Detect which cell encompasses the target text, then output its [X, Y] center coordinate. 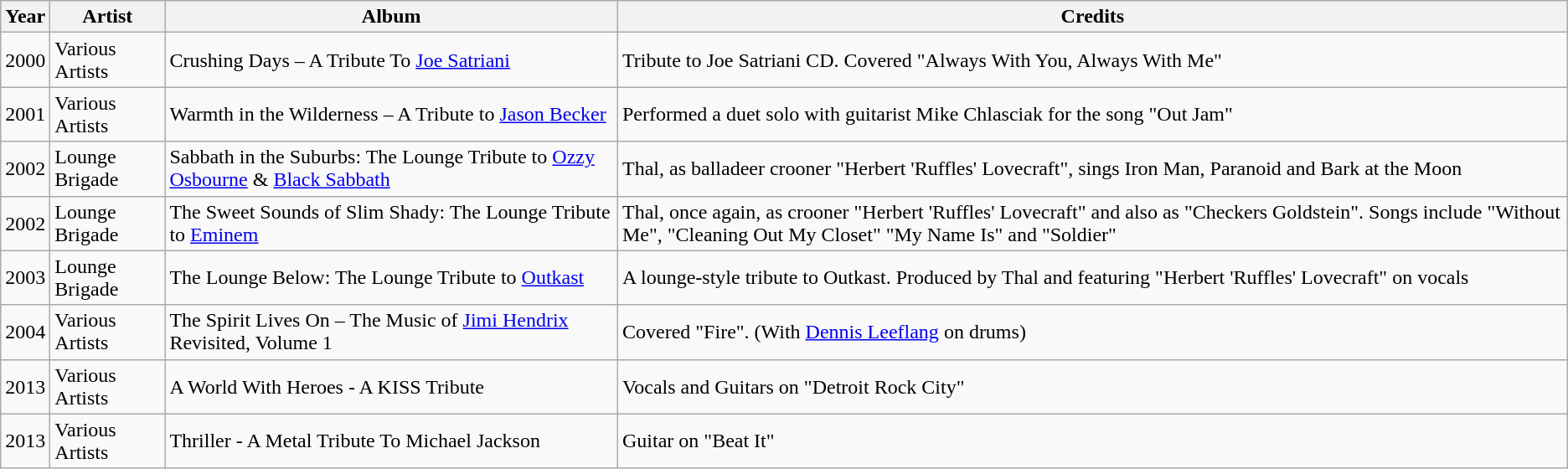
Tribute to Joe Satriani CD. Covered "Always With You, Always With Me" [1092, 60]
2004 [25, 332]
Year [25, 17]
Covered "Fire". (With Dennis Leeflang on drums) [1092, 332]
Performed a duet solo with guitarist Mike Chlasciak for the song "Out Jam" [1092, 114]
A World With Heroes - A KISS Tribute [392, 387]
Vocals and Guitars on "Detroit Rock City" [1092, 387]
2000 [25, 60]
Thriller - A Metal Tribute To Michael Jackson [392, 441]
Album [392, 17]
A lounge-style tribute to Outkast. Produced by Thal and featuring "Herbert 'Ruffles' Lovecraft" on vocals [1092, 278]
Thal, as balladeer crooner "Herbert 'Ruffles' Lovecraft", sings Iron Man, Paranoid and Bark at the Moon [1092, 169]
Crushing Days – A Tribute To Joe Satriani [392, 60]
2003 [25, 278]
The Lounge Below: The Lounge Tribute to Outkast [392, 278]
The Spirit Lives On – The Music of Jimi Hendrix Revisited, Volume 1 [392, 332]
Sabbath in the Suburbs: The Lounge Tribute to Ozzy Osbourne & Black Sabbath [392, 169]
Artist [107, 17]
Guitar on "Beat It" [1092, 441]
Warmth in the Wilderness – A Tribute to Jason Becker [392, 114]
The Sweet Sounds of Slim Shady: The Lounge Tribute to Eminem [392, 223]
Credits [1092, 17]
2001 [25, 114]
